Capture the cell that displays the provided text and extract its [x, y] central coordinate. 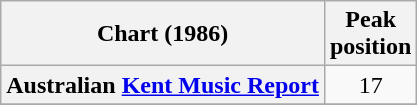
17 [370, 85]
Chart (1986) [163, 34]
Australian Kent Music Report [163, 85]
Peakposition [370, 34]
